Search for the cell housing the specified text and yield its (x, y) center coordinate. 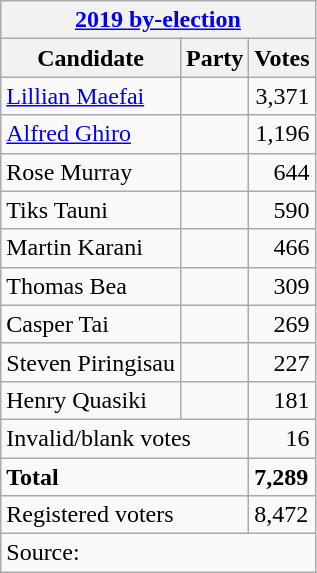
Invalid/blank votes (125, 438)
Martin Karani (91, 248)
466 (282, 248)
Party (214, 58)
644 (282, 172)
1,196 (282, 134)
Tiks Tauni (91, 210)
Steven Piringisau (91, 362)
3,371 (282, 96)
Thomas Bea (91, 286)
269 (282, 324)
309 (282, 286)
Candidate (91, 58)
227 (282, 362)
Total (125, 477)
Lillian Maefai (91, 96)
Rose Murray (91, 172)
Registered voters (125, 515)
7,289 (282, 477)
Casper Tai (91, 324)
2019 by-election (158, 20)
Votes (282, 58)
Henry Quasiki (91, 400)
8,472 (282, 515)
590 (282, 210)
16 (282, 438)
Alfred Ghiro (91, 134)
Source: (158, 553)
181 (282, 400)
